Determine the [X, Y] coordinate at the center of the cell enclosing the given text.  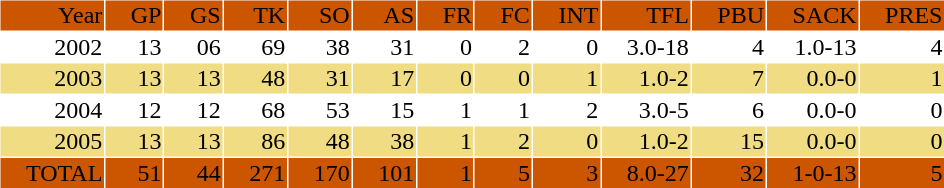
1.0-13 [812, 47]
170 [320, 173]
69 [256, 47]
1-0-13 [812, 173]
3.0-5 [646, 110]
SACK [812, 15]
INT [566, 15]
2005 [52, 141]
51 [134, 173]
53 [320, 110]
32 [729, 173]
TK [256, 15]
2003 [52, 79]
06 [193, 47]
GS [193, 15]
AS [384, 15]
PBU [729, 15]
TOTAL [52, 173]
2004 [52, 110]
FC [503, 15]
SO [320, 15]
2002 [52, 47]
17 [384, 79]
3 [566, 173]
GP [134, 15]
86 [256, 141]
68 [256, 110]
271 [256, 173]
TFL [646, 15]
Year [52, 15]
8.0-27 [646, 173]
PRES [902, 15]
101 [384, 173]
3.0-18 [646, 47]
FR [445, 15]
44 [193, 173]
7 [729, 79]
6 [729, 110]
